Find where the given text appears and provide that cell's center as [X, Y] coordinate. 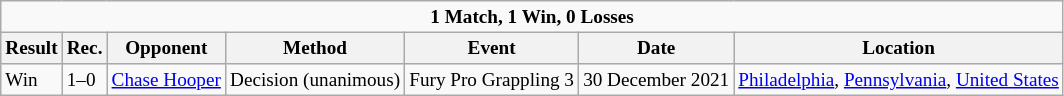
1 Match, 1 Win, 0 Losses [532, 17]
Method [314, 48]
Opponent [166, 48]
Win [32, 80]
Result [32, 48]
Date [656, 48]
Location [899, 48]
Rec. [84, 48]
1–0 [84, 80]
30 December 2021 [656, 80]
Fury Pro Grappling 3 [492, 80]
Chase Hooper [166, 80]
Philadelphia, Pennsylvania, United States [899, 80]
Decision (unanimous) [314, 80]
Event [492, 48]
